Return [X, Y] of the center of cell containing provided text 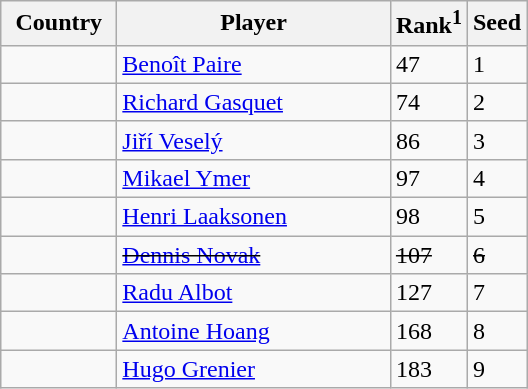
8 [496, 331]
Seed [496, 24]
1 [496, 64]
Rank1 [428, 24]
98 [428, 217]
107 [428, 255]
168 [428, 331]
183 [428, 369]
Mikael Ymer [254, 178]
Benoît Paire [254, 64]
97 [428, 178]
74 [428, 102]
Dennis Novak [254, 255]
Radu Albot [254, 293]
Hugo Grenier [254, 369]
Jiří Veselý [254, 140]
127 [428, 293]
2 [496, 102]
6 [496, 255]
4 [496, 178]
3 [496, 140]
Player [254, 24]
Antoine Hoang [254, 331]
47 [428, 64]
5 [496, 217]
Country [59, 24]
Richard Gasquet [254, 102]
86 [428, 140]
7 [496, 293]
Henri Laaksonen [254, 217]
9 [496, 369]
